Determine the [x, y] coordinate at the center of the cell enclosing the given text.  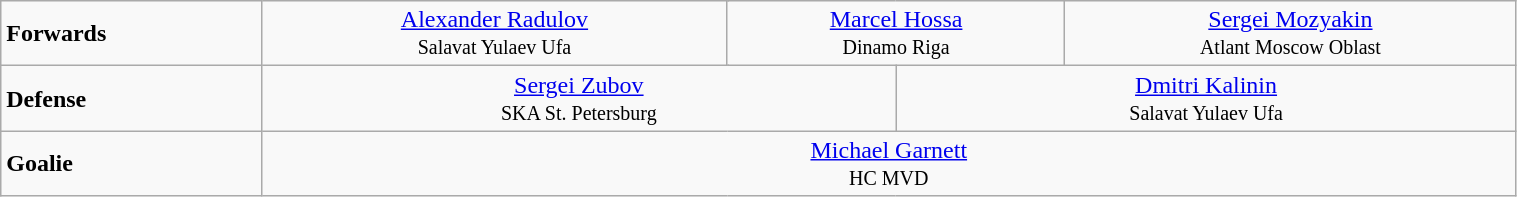
Marcel HossaDinamo Riga [896, 34]
Dmitri KalininSalavat Yulaev Ufa [1206, 98]
Sergei MozyakinAtlant Moscow Oblast [1290, 34]
Michael GarnettHC MVD [889, 164]
Defense [132, 98]
Sergei ZubovSKA St. Petersburg [580, 98]
Forwards [132, 34]
Alexander RadulovSalavat Yulaev Ufa [495, 34]
Goalie [132, 164]
